Pinpoint the cell where the given text exists, returning its [x, y] midpoint coordinate. 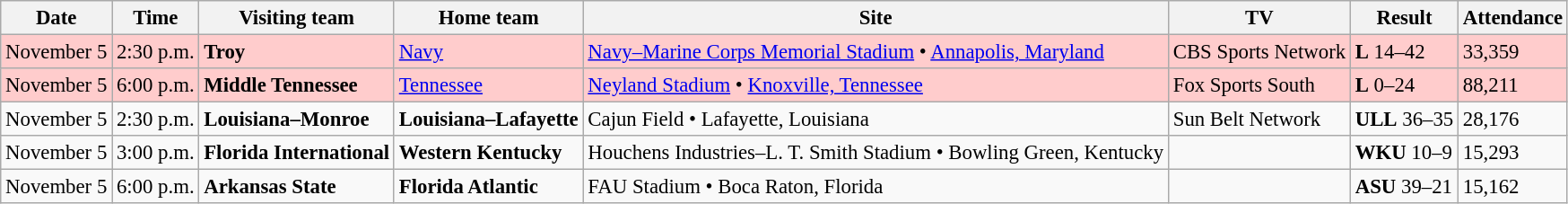
WKU 10–9 [1404, 153]
15,293 [1513, 153]
Navy–Marine Corps Memorial Stadium • Annapolis, Maryland [875, 52]
Visiting team [297, 18]
Middle Tennessee [297, 85]
L 14–42 [1404, 52]
Arkansas State [297, 187]
Date [57, 18]
Result [1404, 18]
3:00 p.m. [156, 153]
FAU Stadium • Boca Raton, Florida [875, 187]
ULL 36–35 [1404, 120]
88,211 [1513, 85]
Time [156, 18]
TV [1259, 18]
Fox Sports South [1259, 85]
Neyland Stadium • Knoxville, Tennessee [875, 85]
Cajun Field • Lafayette, Louisiana [875, 120]
L 0–24 [1404, 85]
Western Kentucky [488, 153]
Navy [488, 52]
Louisiana–Lafayette [488, 120]
Louisiana–Monroe [297, 120]
Home team [488, 18]
Attendance [1513, 18]
Florida Atlantic [488, 187]
CBS Sports Network [1259, 52]
Tennessee [488, 85]
Troy [297, 52]
ASU 39–21 [1404, 187]
Site [875, 18]
Houchens Industries–L. T. Smith Stadium • Bowling Green, Kentucky [875, 153]
Florida International [297, 153]
33,359 [1513, 52]
28,176 [1513, 120]
Sun Belt Network [1259, 120]
15,162 [1513, 187]
